Scan for the cell matching the given text and deliver its [X, Y] coordinate at center. 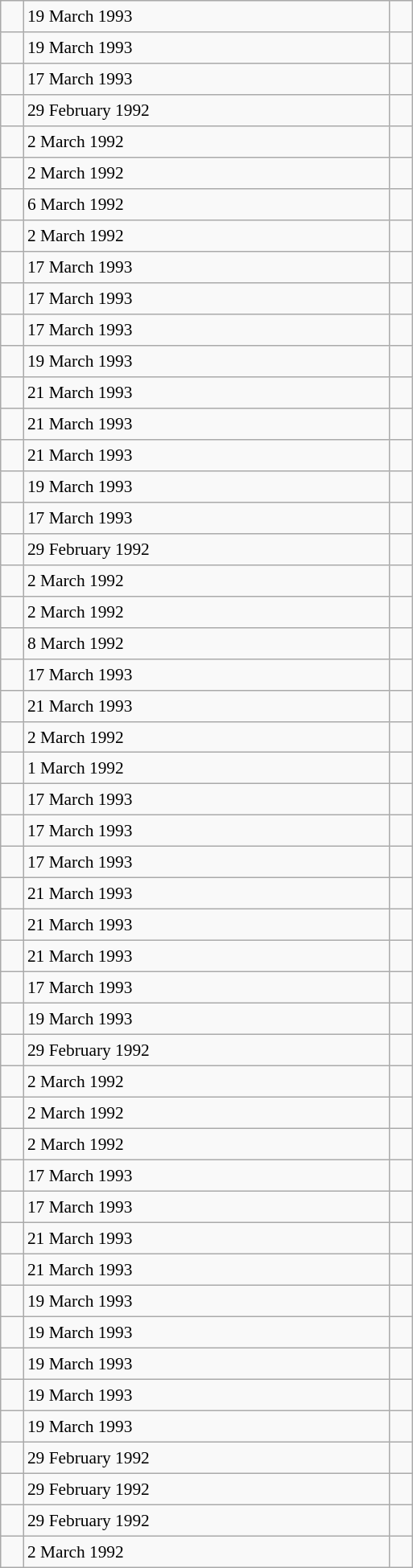
6 March 1992 [206, 204]
1 March 1992 [206, 769]
8 March 1992 [206, 643]
